Return (X, Y) of the center of cell containing provided text 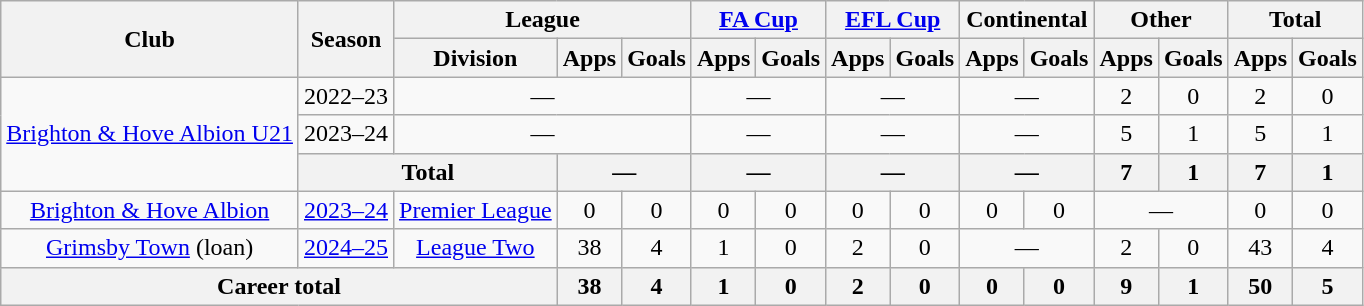
Premier League (476, 210)
EFL Cup (893, 20)
Brighton & Hove Albion (150, 210)
League (543, 20)
Grimsby Town (loan) (150, 248)
Continental (1027, 20)
2022–23 (346, 96)
9 (1126, 286)
2024–25 (346, 248)
Season (346, 39)
Other (1161, 20)
FA Cup (758, 20)
Career total (279, 286)
50 (1260, 286)
Club (150, 39)
League Two (476, 248)
Brighton & Hove Albion U21 (150, 134)
Division (476, 58)
43 (1260, 248)
